Extract the [X, Y] coordinate from the center of the cell holding the provided text.  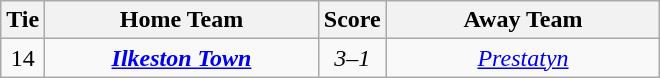
Tie [23, 20]
Ilkeston Town [182, 58]
Home Team [182, 20]
Prestatyn [523, 58]
Score [352, 20]
3–1 [352, 58]
14 [23, 58]
Away Team [523, 20]
